Return (X, Y) of the center of cell containing provided text 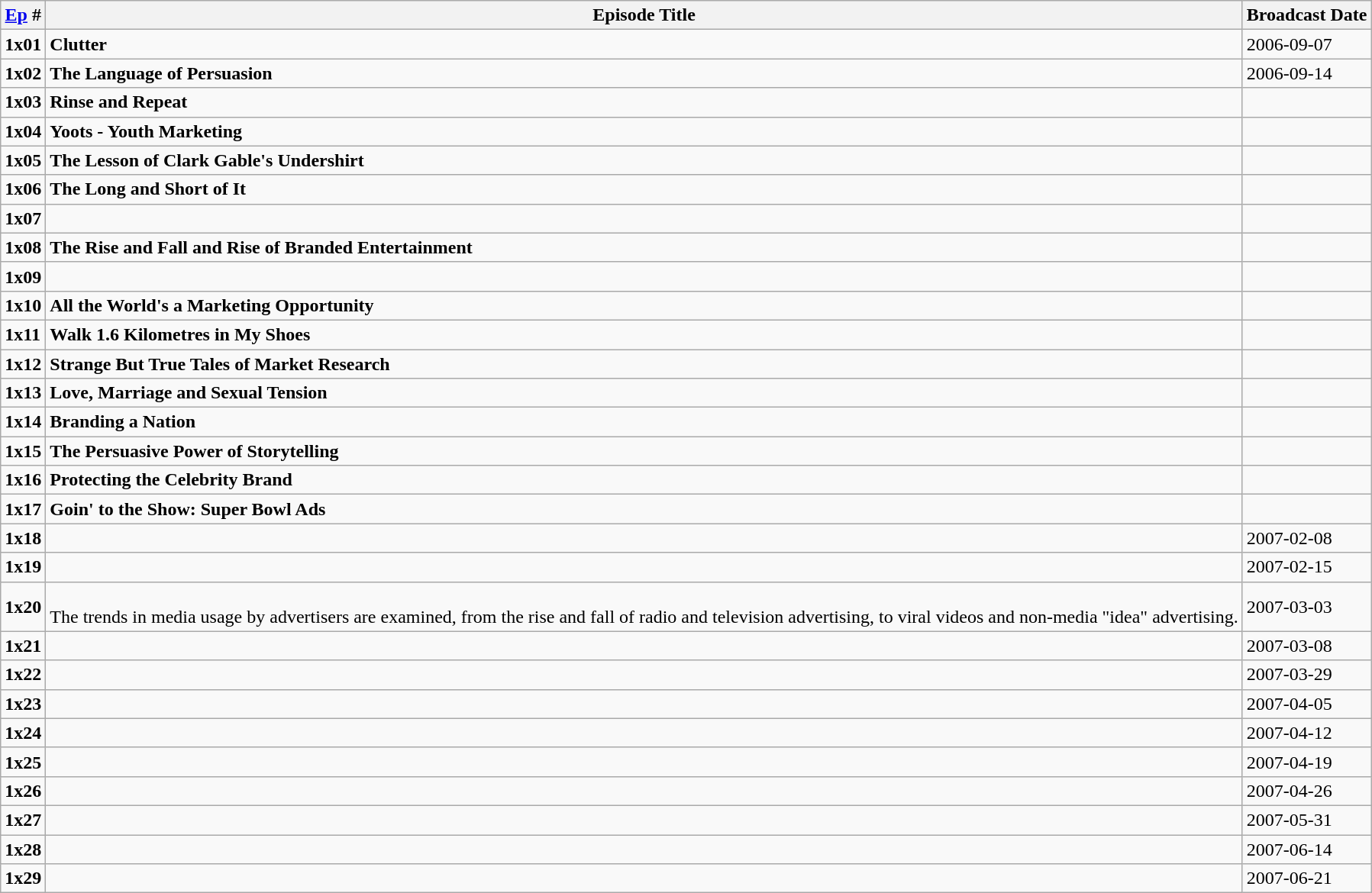
1x19 (23, 567)
The Rise and Fall and Rise of Branded Entertainment (644, 247)
1x28 (23, 849)
1x08 (23, 247)
2007-04-05 (1307, 704)
Love, Marriage and Sexual Tension (644, 393)
The Language of Persuasion (644, 73)
1x29 (23, 878)
1x04 (23, 131)
1x27 (23, 820)
1x18 (23, 538)
Ep # (23, 15)
1x12 (23, 364)
2006-09-07 (1307, 44)
Yoots - Youth Marketing (644, 131)
1x02 (23, 73)
Branding a Nation (644, 422)
1x25 (23, 762)
1x09 (23, 276)
2007-05-31 (1307, 820)
1x26 (23, 791)
2007-04-12 (1307, 733)
2007-03-03 (1307, 606)
2007-03-29 (1307, 675)
Episode Title (644, 15)
1x14 (23, 422)
2007-02-08 (1307, 538)
The Persuasive Power of Storytelling (644, 451)
1x16 (23, 480)
2006-09-14 (1307, 73)
1x03 (23, 102)
1x07 (23, 218)
1x20 (23, 606)
All the World's a Marketing Opportunity (644, 305)
1x13 (23, 393)
The Lesson of Clark Gable's Undershirt (644, 160)
1x17 (23, 509)
2007-04-19 (1307, 762)
Strange But True Tales of Market Research (644, 364)
Rinse and Repeat (644, 102)
Goin' to the Show: Super Bowl Ads (644, 509)
1x21 (23, 646)
2007-06-14 (1307, 849)
Broadcast Date (1307, 15)
2007-04-26 (1307, 791)
Protecting the Celebrity Brand (644, 480)
2007-02-15 (1307, 567)
1x23 (23, 704)
1x05 (23, 160)
2007-03-08 (1307, 646)
2007-06-21 (1307, 878)
1x06 (23, 189)
1x01 (23, 44)
1x24 (23, 733)
Walk 1.6 Kilometres in My Shoes (644, 334)
1x15 (23, 451)
The Long and Short of It (644, 189)
1x10 (23, 305)
1x22 (23, 675)
1x11 (23, 334)
Clutter (644, 44)
